Extract the (x, y) coordinate from the center of the cell holding the provided text.  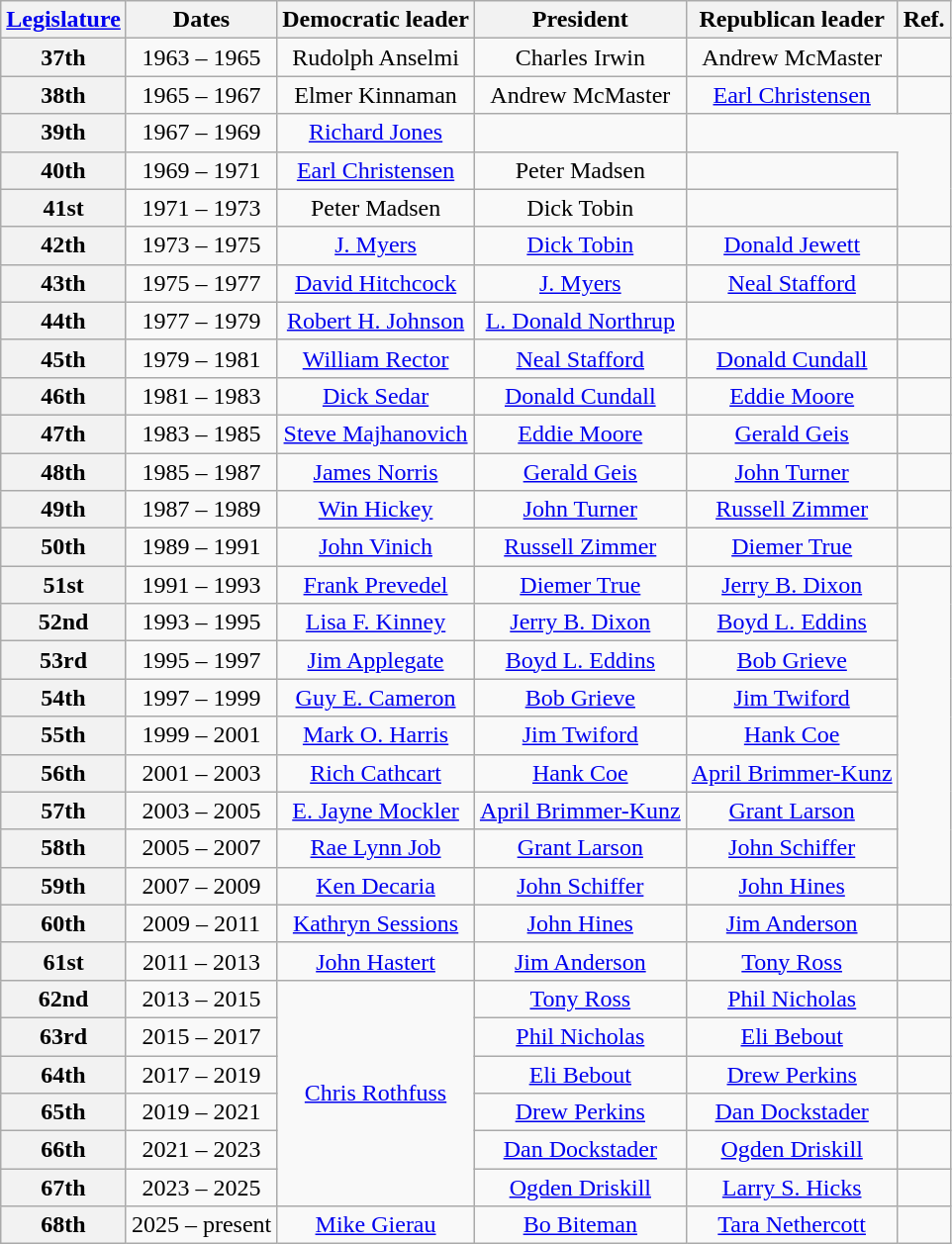
1991 – 1993 (201, 585)
41st (63, 208)
Win Hickey (376, 510)
Guy E. Cameron (376, 698)
Democratic leader (376, 20)
2007 – 2009 (201, 886)
David Hitchcock (376, 283)
1983 – 1985 (201, 433)
Mark O. Harris (376, 735)
42th (63, 245)
50th (63, 547)
1995 – 1997 (201, 660)
2017 – 2019 (201, 1074)
2023 – 2025 (201, 1188)
63rd (63, 1036)
L. Donald Northrup (580, 321)
John Vinich (376, 547)
37th (63, 57)
2001 – 2003 (201, 773)
61st (63, 961)
1987 – 1989 (201, 510)
Elmer Kinnaman (376, 95)
Ref. (924, 20)
2021 – 2023 (201, 1150)
1971 – 1973 (201, 208)
38th (63, 95)
46th (63, 396)
Kathryn Sessions (376, 923)
Richard Jones (376, 133)
Donald Jewett (792, 245)
2005 – 2007 (201, 848)
Tara Nethercott (792, 1225)
57th (63, 811)
2009 – 2011 (201, 923)
Chris Rothfuss (376, 1093)
2019 – 2021 (201, 1112)
2025 – present (201, 1225)
Steve Majhanovich (376, 433)
45th (63, 358)
Jim Applegate (376, 660)
1969 – 1971 (201, 170)
59th (63, 886)
Legislature (63, 20)
48th (63, 472)
Dates (201, 20)
58th (63, 848)
President (580, 20)
E. Jayne Mockler (376, 811)
1989 – 1991 (201, 547)
Rudolph Anselmi (376, 57)
2003 – 2005 (201, 811)
1973 – 1975 (201, 245)
1975 – 1977 (201, 283)
Frank Prevedel (376, 585)
1985 – 1987 (201, 472)
1981 – 1983 (201, 396)
1965 – 1967 (201, 95)
56th (63, 773)
66th (63, 1150)
1997 – 1999 (201, 698)
68th (63, 1225)
62nd (63, 999)
Ken Decaria (376, 886)
49th (63, 510)
2015 – 2017 (201, 1036)
1979 – 1981 (201, 358)
Rich Cathcart (376, 773)
1993 – 1995 (201, 622)
2013 – 2015 (201, 999)
John Hastert (376, 961)
44th (63, 321)
William Rector (376, 358)
Rae Lynn Job (376, 848)
Robert H. Johnson (376, 321)
Bo Biteman (580, 1225)
65th (63, 1112)
39th (63, 133)
52nd (63, 622)
55th (63, 735)
47th (63, 433)
54th (63, 698)
Charles Irwin (580, 57)
1963 – 1965 (201, 57)
51st (63, 585)
1999 – 2001 (201, 735)
James Norris (376, 472)
1977 – 1979 (201, 321)
64th (63, 1074)
43th (63, 283)
60th (63, 923)
1967 – 1969 (201, 133)
Lisa F. Kinney (376, 622)
Republican leader (792, 20)
Dick Sedar (376, 396)
67th (63, 1188)
Mike Gierau (376, 1225)
53rd (63, 660)
Larry S. Hicks (792, 1188)
2011 – 2013 (201, 961)
40th (63, 170)
